Determine the [X, Y] coordinate at the center of the cell enclosing the given text.  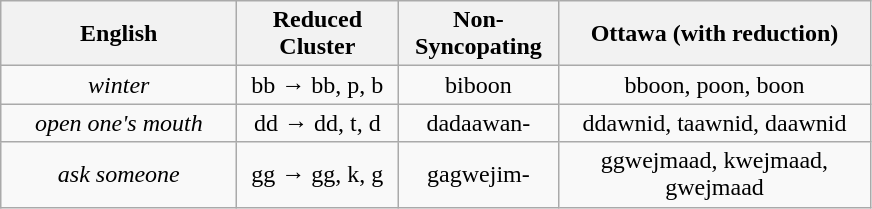
dadaawan- [478, 123]
biboon [478, 85]
bboon, poon, boon [714, 85]
ddawnid, taawnid, daawnid [714, 123]
bb → bb, p, b [318, 85]
English [119, 34]
ggwejmaad, kwejmaad, gwejmaad [714, 174]
open one's mouth [119, 123]
gg → gg, k, g [318, 174]
ask someone [119, 174]
Reduced Cluster [318, 34]
Ottawa (with reduction) [714, 34]
winter [119, 85]
dd → dd, t, d [318, 123]
Non-Syncopating [478, 34]
gagwejim- [478, 174]
